Return the (x, y) coordinate for the center point of the cell that contains the specified text.  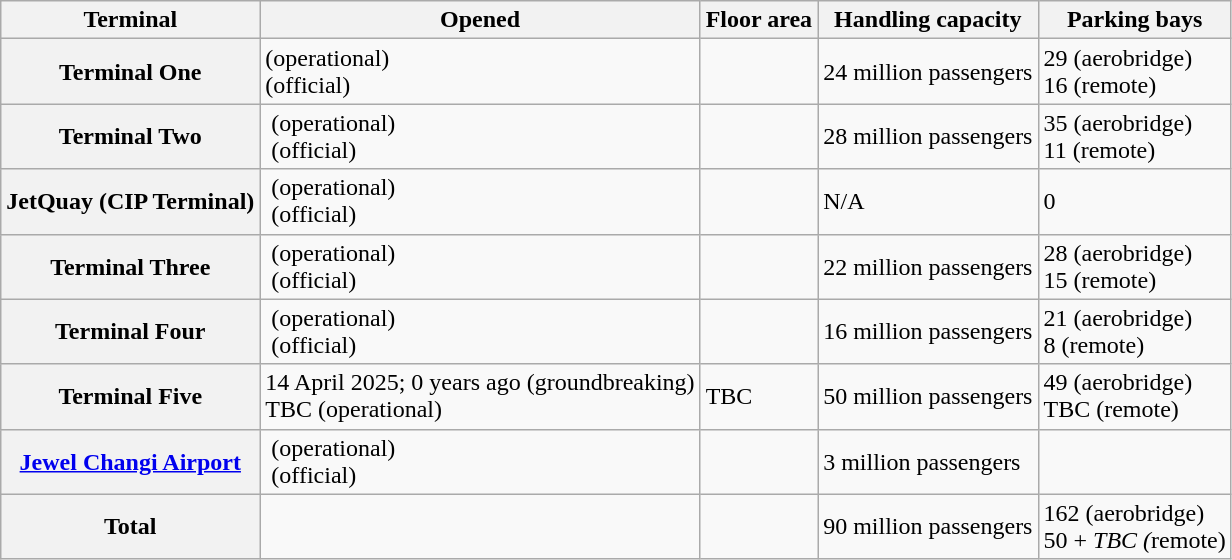
Terminal Two (130, 136)
Handling capacity (928, 20)
50 million passengers (928, 396)
90 million passengers (928, 526)
28 (aerobridge)15 (remote) (1134, 266)
0 (1134, 202)
28 million passengers (928, 136)
21 (aerobridge)8 (remote) (1134, 332)
14 April 2025; 0 years ago (groundbreaking)TBC (operational) (480, 396)
Terminal Five (130, 396)
TBC (758, 396)
49 (aerobridge)TBC (remote) (1134, 396)
Terminal (130, 20)
35 (aerobridge)11 (remote) (1134, 136)
Terminal One (130, 72)
N/A (928, 202)
Floor area (758, 20)
22 million passengers (928, 266)
Terminal Four (130, 332)
162 (aerobridge)50 + TBC (remote) (1134, 526)
Opened (480, 20)
Terminal Three (130, 266)
Total (130, 526)
29 (aerobridge)16 (remote) (1134, 72)
JetQuay (CIP Terminal) (130, 202)
Jewel Changi Airport (130, 462)
3 million passengers (928, 462)
16 million passengers (928, 332)
24 million passengers (928, 72)
Parking bays (1134, 20)
